Find where the given text appears and provide that cell's center as [X, Y] coordinate. 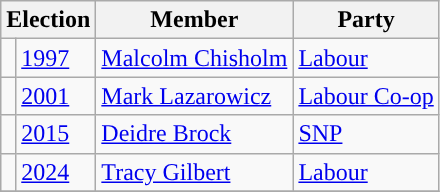
1997 [56, 58]
2001 [56, 96]
Member [194, 20]
Deidre Brock [194, 134]
2015 [56, 134]
Tracy Gilbert [194, 172]
SNP [366, 134]
Mark Lazarowicz [194, 96]
2024 [56, 172]
Labour Co-op [366, 96]
Election [48, 20]
Malcolm Chisholm [194, 58]
Party [366, 20]
